Locate the cell with the specified text and output its (x, y) center coordinate. 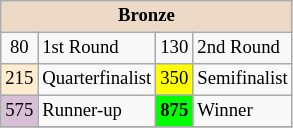
Semifinalist (242, 80)
130 (174, 48)
215 (20, 80)
Bronze (146, 16)
2nd Round (242, 48)
80 (20, 48)
875 (174, 112)
575 (20, 112)
1st Round (97, 48)
Winner (242, 112)
350 (174, 80)
Quarterfinalist (97, 80)
Runner-up (97, 112)
